Extract the [X, Y] coordinate from the center of the cell holding the provided text.  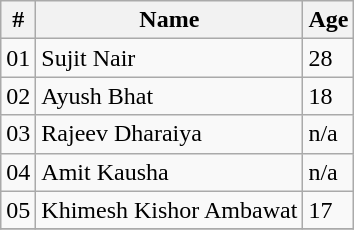
03 [18, 134]
04 [18, 172]
Ayush Bhat [170, 96]
01 [18, 58]
Amit Kausha [170, 172]
Name [170, 20]
Rajeev Dharaiya [170, 134]
28 [328, 58]
Age [328, 20]
17 [328, 210]
Sujit Nair [170, 58]
Khimesh Kishor Ambawat [170, 210]
02 [18, 96]
05 [18, 210]
18 [328, 96]
# [18, 20]
